Output the [x, y] coordinate of the center of the cell containing the given text.  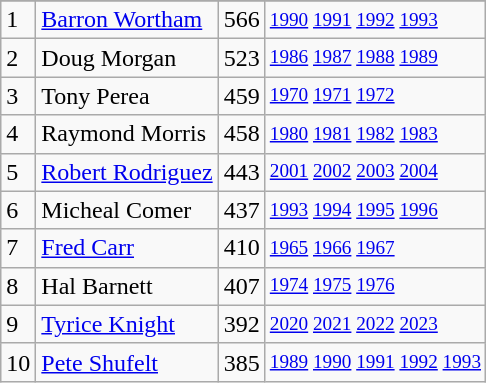
Doug Morgan [127, 58]
1986 1987 1988 1989 [375, 58]
Tony Perea [127, 96]
410 [242, 248]
5 [18, 172]
523 [242, 58]
1965 1966 1967 [375, 248]
2020 2021 2022 2023 [375, 324]
458 [242, 134]
10 [18, 362]
437 [242, 210]
2 [18, 58]
6 [18, 210]
385 [242, 362]
Fred Carr [127, 248]
1989 1990 1991 1992 1993 [375, 362]
566 [242, 20]
8 [18, 286]
Hal Barnett [127, 286]
Raymond Morris [127, 134]
Robert Rodriguez [127, 172]
392 [242, 324]
407 [242, 286]
Pete Shufelt [127, 362]
1970 1971 1972 [375, 96]
7 [18, 248]
459 [242, 96]
4 [18, 134]
1993 1994 1995 1996 [375, 210]
443 [242, 172]
1974 1975 1976 [375, 286]
Tyrice Knight [127, 324]
2001 2002 2003 2004 [375, 172]
1980 1981 1982 1983 [375, 134]
1990 1991 1992 1993 [375, 20]
9 [18, 324]
Barron Wortham [127, 20]
3 [18, 96]
1 [18, 20]
Micheal Comer [127, 210]
